Return [X, Y] of the center of cell containing provided text 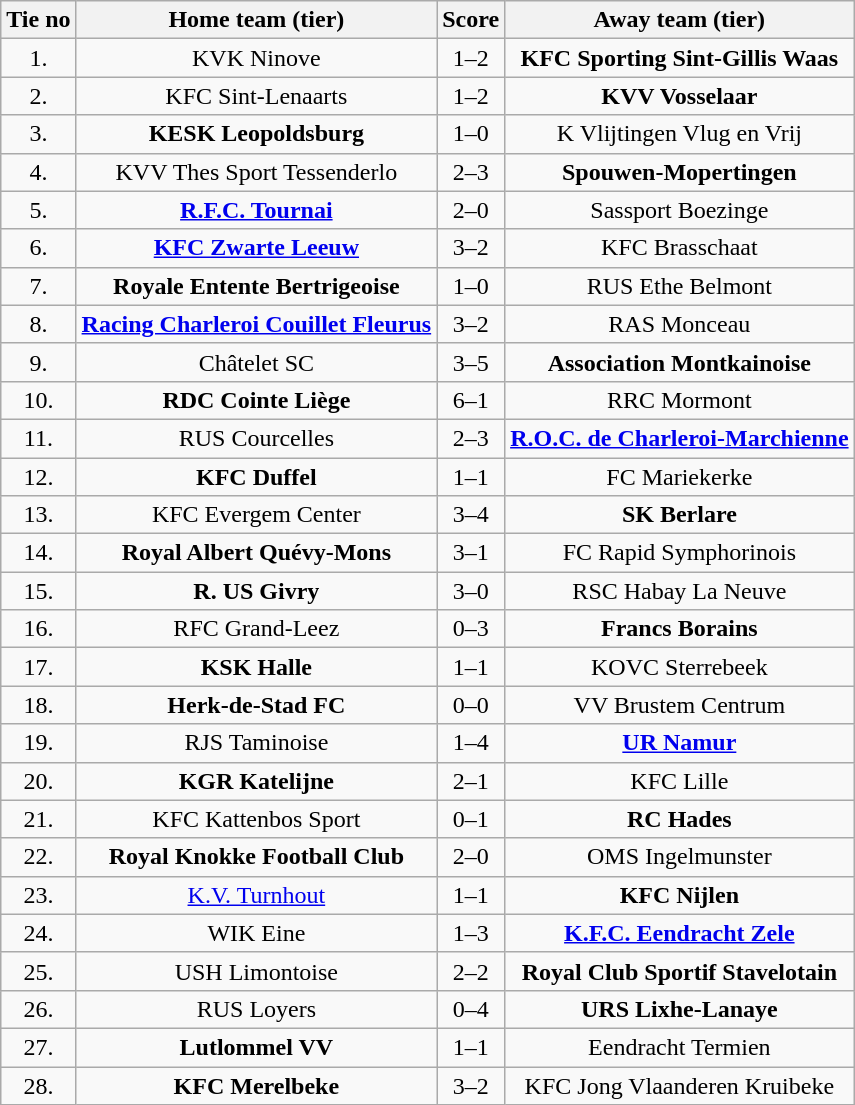
4. [38, 172]
Châtelet SC [256, 362]
24. [38, 933]
0–4 [471, 1009]
0–3 [471, 629]
KFC Lille [680, 781]
KVV Vosselaar [680, 96]
17. [38, 667]
UR Namur [680, 743]
KVV Thes Sport Tessenderlo [256, 172]
R.O.C. de Charleroi-Marchienne [680, 438]
KFC Zwarte Leeuw [256, 248]
1–3 [471, 933]
5. [38, 210]
KSK Halle [256, 667]
Royal Club Sportif Stavelotain [680, 971]
KFC Sporting Sint-Gillis Waas [680, 58]
0–0 [471, 705]
2–2 [471, 971]
23. [38, 895]
KFC Sint-Lenaarts [256, 96]
KFC Merelbeke [256, 1085]
KVK Ninove [256, 58]
19. [38, 743]
14. [38, 553]
25. [38, 971]
3. [38, 134]
28. [38, 1085]
6. [38, 248]
Eendracht Termien [680, 1047]
RDC Cointe Liège [256, 400]
Lutlommel VV [256, 1047]
RAS Monceau [680, 324]
KGR Katelijne [256, 781]
Score [471, 20]
11. [38, 438]
K.F.C. Eendracht Zele [680, 933]
R.F.C. Tournai [256, 210]
6–1 [471, 400]
FC Rapid Symphorinois [680, 553]
20. [38, 781]
K Vlijtingen Vlug en Vrij [680, 134]
KESK Leopoldsburg [256, 134]
26. [38, 1009]
KOVC Sterrebeek [680, 667]
RRC Mormont [680, 400]
0–1 [471, 819]
18. [38, 705]
KFC Nijlen [680, 895]
WIK Eine [256, 933]
13. [38, 515]
OMS Ingelmunster [680, 857]
RC Hades [680, 819]
VV Brustem Centrum [680, 705]
Herk-de-Stad FC [256, 705]
21. [38, 819]
RJS Taminoise [256, 743]
15. [38, 591]
Spouwen-Mopertingen [680, 172]
Away team (tier) [680, 20]
Francs Borains [680, 629]
3–0 [471, 591]
KFC Brasschaat [680, 248]
Royal Albert Quévy-Mons [256, 553]
2. [38, 96]
9. [38, 362]
Royale Entente Bertrigeoise [256, 286]
Sassport Boezinge [680, 210]
KFC Jong Vlaanderen Kruibeke [680, 1085]
KFC Evergem Center [256, 515]
Royal Knokke Football Club [256, 857]
RFC Grand-Leez [256, 629]
R. US Givry [256, 591]
3–1 [471, 553]
27. [38, 1047]
16. [38, 629]
3–4 [471, 515]
3–5 [471, 362]
RSC Habay La Neuve [680, 591]
1. [38, 58]
K.V. Turnhout [256, 895]
FC Mariekerke [680, 477]
12. [38, 477]
Tie no [38, 20]
2–1 [471, 781]
KFC Kattenbos Sport [256, 819]
1–4 [471, 743]
RUS Loyers [256, 1009]
RUS Ethe Belmont [680, 286]
Association Montkainoise [680, 362]
USH Limontoise [256, 971]
22. [38, 857]
KFC Duffel [256, 477]
Racing Charleroi Couillet Fleurus [256, 324]
URS Lixhe-Lanaye [680, 1009]
8. [38, 324]
10. [38, 400]
7. [38, 286]
SK Berlare [680, 515]
Home team (tier) [256, 20]
RUS Courcelles [256, 438]
